Pinpoint the cell where the given text exists, returning its (x, y) midpoint coordinate. 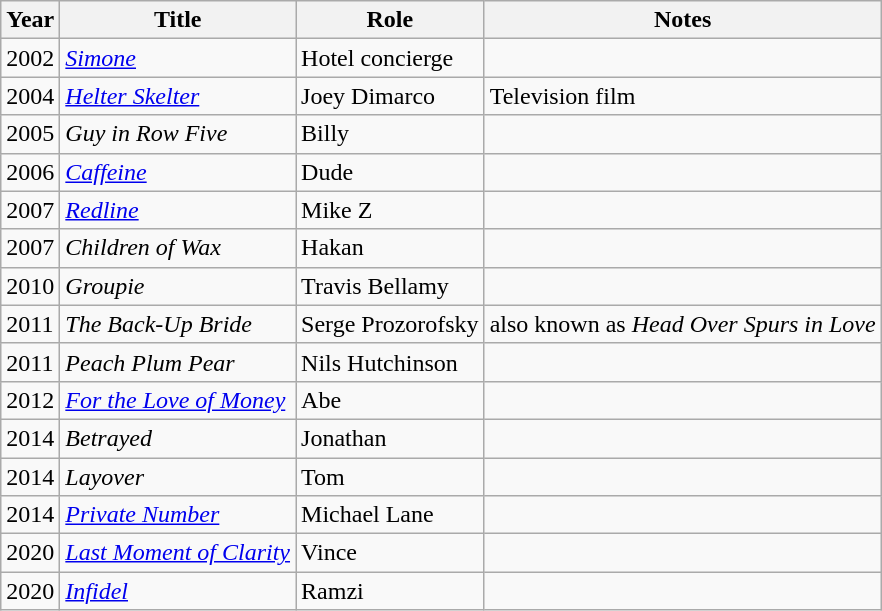
Peach Plum Pear (178, 362)
Simone (178, 58)
Nils Hutchinson (390, 362)
Vince (390, 553)
2012 (30, 400)
2006 (30, 172)
2002 (30, 58)
Ramzi (390, 591)
Television film (682, 96)
Billy (390, 134)
Guy in Row Five (178, 134)
Role (390, 20)
also known as Head Over Spurs in Love (682, 324)
Tom (390, 477)
Groupie (178, 286)
Title (178, 20)
Private Number (178, 515)
Hakan (390, 248)
2010 (30, 286)
Helter Skelter (178, 96)
Joey Dimarco (390, 96)
2005 (30, 134)
Jonathan (390, 438)
Last Moment of Clarity (178, 553)
Dude (390, 172)
Layover (178, 477)
The Back-Up Bride (178, 324)
Notes (682, 20)
Serge Prozorofsky (390, 324)
Redline (178, 210)
Infidel (178, 591)
Year (30, 20)
Michael Lane (390, 515)
Hotel concierge (390, 58)
Abe (390, 400)
Mike Z (390, 210)
Travis Bellamy (390, 286)
Caffeine (178, 172)
For the Love of Money (178, 400)
Children of Wax (178, 248)
2004 (30, 96)
Betrayed (178, 438)
